Return the [X, Y] coordinate for the center point of the cell that contains the specified text.  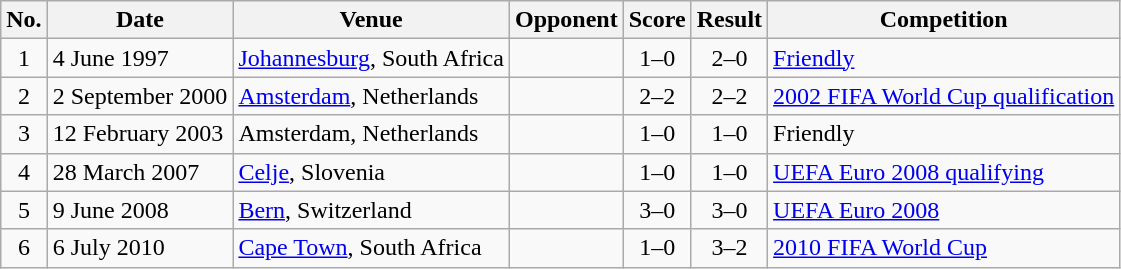
2002 FIFA World Cup qualification [944, 96]
Venue [372, 20]
Cape Town, South Africa [372, 248]
Competition [944, 20]
Johannesburg, South Africa [372, 58]
28 March 2007 [140, 172]
Result [729, 20]
Opponent [566, 20]
5 [24, 210]
9 June 2008 [140, 210]
6 July 2010 [140, 248]
6 [24, 248]
2010 FIFA World Cup [944, 248]
2 September 2000 [140, 96]
Celje, Slovenia [372, 172]
Date [140, 20]
2–0 [729, 58]
Score [657, 20]
3 [24, 134]
1 [24, 58]
12 February 2003 [140, 134]
No. [24, 20]
UEFA Euro 2008 [944, 210]
4 June 1997 [140, 58]
4 [24, 172]
3–2 [729, 248]
UEFA Euro 2008 qualifying [944, 172]
2 [24, 96]
Bern, Switzerland [372, 210]
